Return the (x, y) coordinate for the center point of the cell that contains the specified text.  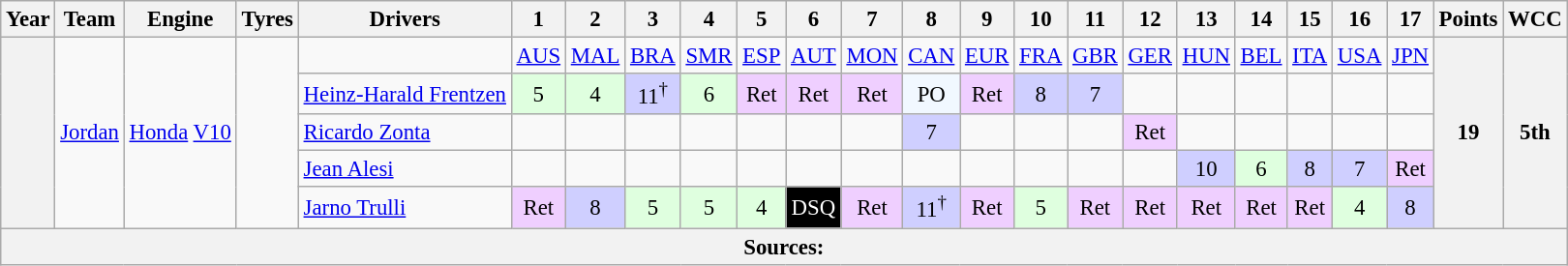
AUS (538, 56)
DSQ (813, 208)
EUR (987, 56)
Jean Alesi (405, 169)
1 (538, 19)
Engine (180, 19)
17 (1411, 19)
Tyres (267, 19)
Team (89, 19)
15 (1311, 19)
Honda V10 (180, 133)
11 (1096, 19)
ITA (1311, 56)
WCC (1535, 19)
Jordan (89, 133)
5th (1535, 133)
2 (594, 19)
CAN (931, 56)
JPN (1411, 56)
9 (987, 19)
MON (872, 56)
Jarno Trulli (405, 208)
MAL (594, 56)
BEL (1261, 56)
SMR (709, 56)
FRA (1041, 56)
ESP (762, 56)
Sources: (784, 247)
BRA (652, 56)
GER (1150, 56)
HUN (1206, 56)
16 (1360, 19)
19 (1467, 133)
Drivers (405, 19)
AUT (813, 56)
Points (1467, 19)
12 (1150, 19)
13 (1206, 19)
USA (1360, 56)
3 (652, 19)
14 (1261, 19)
PO (931, 94)
Year (28, 19)
Ricardo Zonta (405, 133)
GBR (1096, 56)
Heinz-Harald Frentzen (405, 94)
